Return the (X, Y) coordinate for the center point of the cell that contains the specified text.  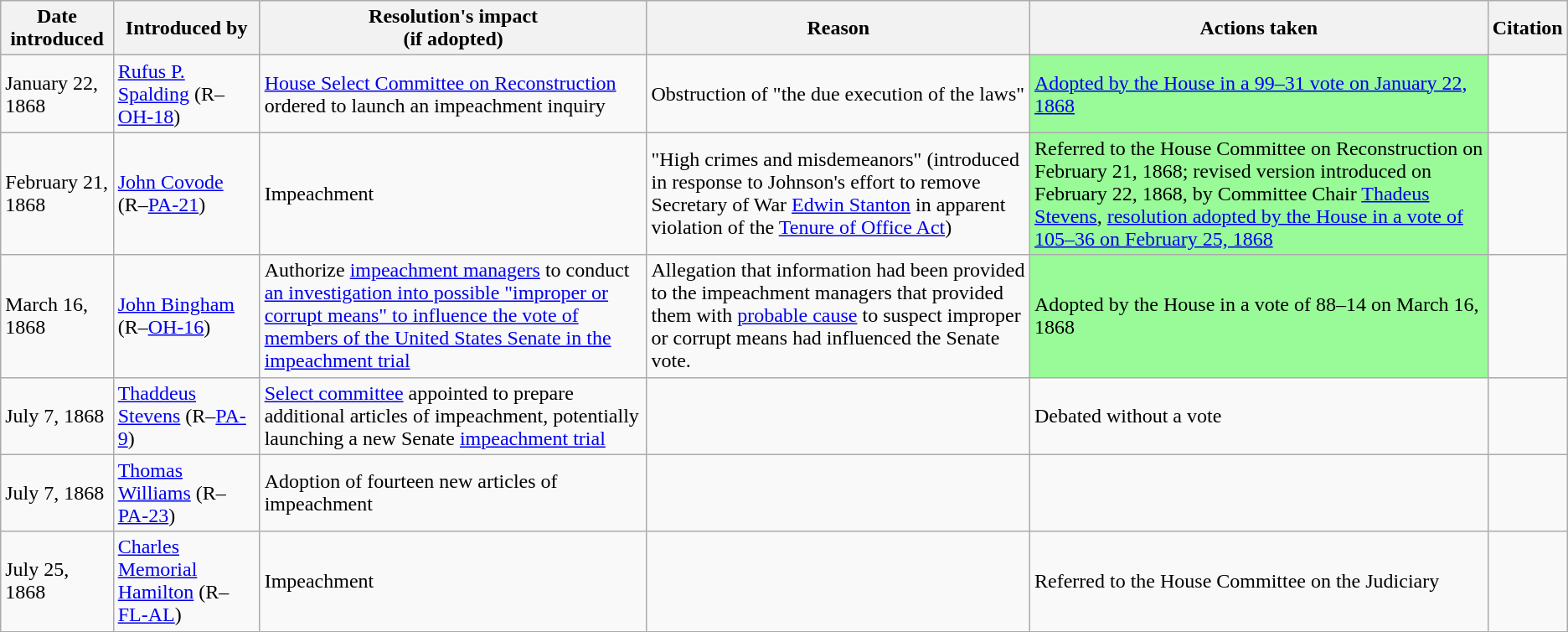
House Select Committee on Reconstruction ordered to launch an impeachment inquiry (453, 94)
Citation (1528, 28)
Actions taken (1260, 28)
John Bingham (R–OH-16) (186, 316)
Thomas Williams (R–PA-23) (186, 493)
Introduced by (186, 28)
February 21, 1868 (57, 194)
July 25, 1868 (57, 582)
Debated without a vote (1260, 416)
Reason (838, 28)
Resolution's impact(if adopted) (453, 28)
Date introduced (57, 28)
Adopted by the House in a 99–31 vote on January 22, 1868 (1260, 94)
Thaddeus Stevens (R–PA-9) (186, 416)
Select committee appointed to prepare additional articles of impeachment, potentially launching a new Senate impeachment trial (453, 416)
March 16, 1868 (57, 316)
January 22, 1868 (57, 94)
John Covode (R–PA-21) (186, 194)
Charles Memorial Hamilton (R–FL-AL) (186, 582)
Adoption of fourteen new articles of impeachment (453, 493)
Referred to the House Committee on the Judiciary (1260, 582)
Rufus P. Spalding (R–OH-18) (186, 94)
Obstruction of "the due execution of the laws" (838, 94)
Adopted by the House in a vote of 88–14 on March 16, 1868 (1260, 316)
